Identify which cell holds the provided text, then report its (X, Y) central coordinate. 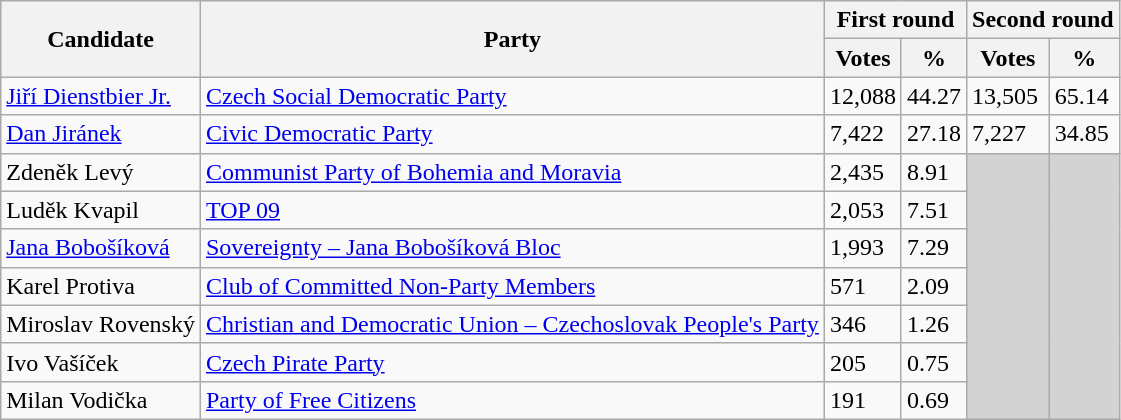
Ivo Vašíček (101, 362)
191 (862, 400)
7.51 (934, 210)
27.18 (934, 134)
Sovereignty – Jana Bobošíková Bloc (512, 248)
Jiří Dienstbier Jr. (101, 96)
7,227 (1008, 134)
1,993 (862, 248)
Club of Committed Non-Party Members (512, 286)
Dan Jiránek (101, 134)
Jana Bobošíková (101, 248)
44.27 (934, 96)
7,422 (862, 134)
34.85 (1084, 134)
2,053 (862, 210)
Party (512, 39)
TOP 09 (512, 210)
Communist Party of Bohemia and Moravia (512, 172)
571 (862, 286)
Second round (1044, 20)
Christian and Democratic Union – Czechoslovak People's Party (512, 324)
Zdeněk Levý (101, 172)
205 (862, 362)
2.09 (934, 286)
1.26 (934, 324)
Civic Democratic Party (512, 134)
Milan Vodička (101, 400)
65.14 (1084, 96)
First round (895, 20)
Luděk Kvapil (101, 210)
7.29 (934, 248)
Czech Pirate Party (512, 362)
Party of Free Citizens (512, 400)
0.75 (934, 362)
Candidate (101, 39)
2,435 (862, 172)
346 (862, 324)
Karel Protiva (101, 286)
13,505 (1008, 96)
8.91 (934, 172)
Czech Social Democratic Party (512, 96)
12,088 (862, 96)
Miroslav Rovenský (101, 324)
0.69 (934, 400)
